Provide the [x, y] coordinate of the cell's center where the given text is located.  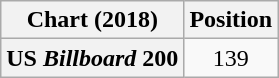
Position [231, 20]
139 [231, 58]
US Billboard 200 [92, 58]
Chart (2018) [92, 20]
